Provide the (X, Y) coordinate of the cell's center where the given text is located.  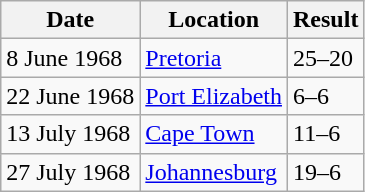
27 July 1968 (70, 172)
Location (214, 20)
8 June 1968 (70, 58)
Pretoria (214, 58)
11–6 (326, 134)
19–6 (326, 172)
25–20 (326, 58)
Result (326, 20)
Date (70, 20)
22 June 1968 (70, 96)
Cape Town (214, 134)
Johannesburg (214, 172)
13 July 1968 (70, 134)
Port Elizabeth (214, 96)
6–6 (326, 96)
